Search for the cell housing the specified text and yield its [x, y] center coordinate. 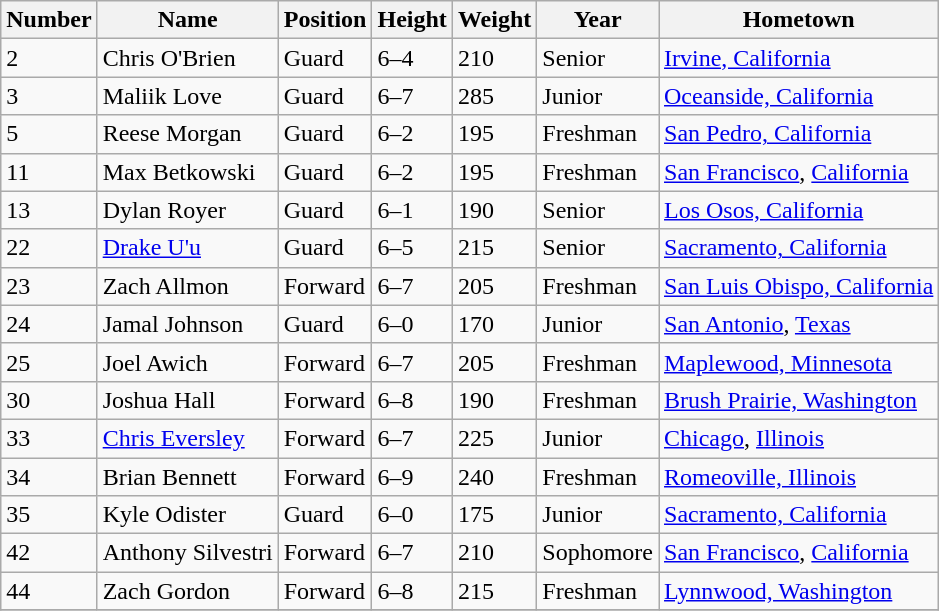
Brush Prairie, Washington [798, 400]
Kyle Odister [188, 515]
Height [412, 20]
Romeoville, Illinois [798, 477]
170 [494, 324]
5 [49, 134]
Max Betkowski [188, 172]
Chris Eversley [188, 438]
Sophomore [598, 553]
Dylan Royer [188, 210]
Zach Allmon [188, 286]
Weight [494, 20]
Name [188, 20]
24 [49, 324]
22 [49, 248]
San Pedro, California [798, 134]
42 [49, 553]
Maliik Love [188, 96]
Number [49, 20]
35 [49, 515]
6–4 [412, 58]
34 [49, 477]
Jamal Johnson [188, 324]
30 [49, 400]
13 [49, 210]
3 [49, 96]
33 [49, 438]
Drake U'u [188, 248]
175 [494, 515]
Maplewood, Minnesota [798, 362]
11 [49, 172]
Oceanside, California [798, 96]
Reese Morgan [188, 134]
San Luis Obispo, California [798, 286]
Zach Gordon [188, 591]
Hometown [798, 20]
6–9 [412, 477]
Anthony Silvestri [188, 553]
Brian Bennett [188, 477]
Joshua Hall [188, 400]
San Antonio, Texas [798, 324]
Chris O'Brien [188, 58]
6–5 [412, 248]
Lynnwood, Washington [798, 591]
Chicago, Illinois [798, 438]
Position [325, 20]
23 [49, 286]
Irvine, California [798, 58]
44 [49, 591]
Los Osos, California [798, 210]
25 [49, 362]
2 [49, 58]
285 [494, 96]
225 [494, 438]
Year [598, 20]
Joel Awich [188, 362]
6–1 [412, 210]
240 [494, 477]
